Return the (x, y) coordinate for the center point of the cell that contains the specified text.  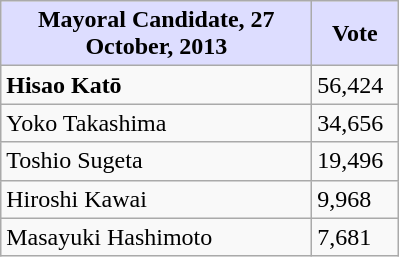
7,681 (355, 237)
Mayoral Candidate, 27 October, 2013 (156, 34)
34,656 (355, 123)
9,968 (355, 199)
56,424 (355, 85)
Hiroshi Kawai (156, 199)
Toshio Sugeta (156, 161)
19,496 (355, 161)
Vote (355, 34)
Masayuki Hashimoto (156, 237)
Yoko Takashima (156, 123)
Hisao Katō (156, 85)
